Return the (x, y) coordinate for the center point of the cell that contains the specified text.  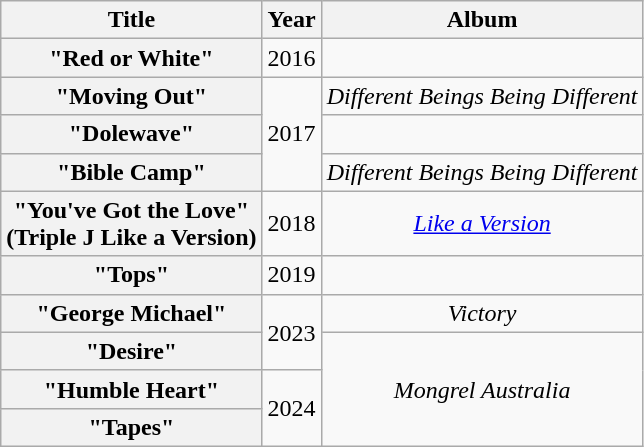
"George Michael" (132, 313)
"Desire" (132, 351)
"Bible Camp" (132, 172)
"Dolewave" (132, 134)
"Tops" (132, 275)
2024 (292, 408)
Year (292, 20)
2018 (292, 224)
2017 (292, 134)
"Red or White" (132, 58)
"You've Got the Love" (Triple J Like a Version) (132, 224)
Mongrel Australia (482, 389)
Like a Version (482, 224)
"Moving Out" (132, 96)
Victory (482, 313)
2023 (292, 332)
2016 (292, 58)
"Humble Heart" (132, 389)
"Tapes" (132, 427)
Title (132, 20)
Album (482, 20)
2019 (292, 275)
